Search for the cell housing the specified text and yield its (x, y) center coordinate. 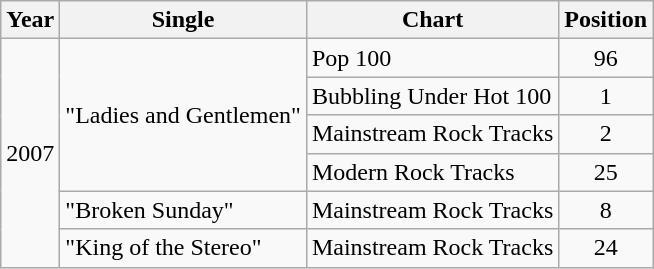
Single (184, 20)
Year (30, 20)
1 (606, 96)
"Broken Sunday" (184, 210)
2007 (30, 153)
Modern Rock Tracks (432, 172)
Pop 100 (432, 58)
"Ladies and Gentlemen" (184, 115)
2 (606, 134)
96 (606, 58)
Position (606, 20)
Bubbling Under Hot 100 (432, 96)
Chart (432, 20)
"King of the Stereo" (184, 248)
24 (606, 248)
8 (606, 210)
25 (606, 172)
